Provide the [X, Y] coordinate of the cell's center where the given text is located.  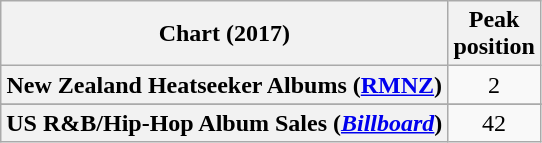
42 [494, 123]
Chart (2017) [224, 34]
US R&B/Hip-Hop Album Sales (Billboard) [224, 123]
2 [494, 85]
Peak position [494, 34]
New Zealand Heatseeker Albums (RMNZ) [224, 85]
